Output the [x, y] coordinate of the center of the cell containing the given text.  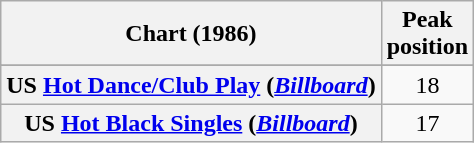
Peakposition [427, 34]
Chart (1986) [191, 34]
US Hot Dance/Club Play (Billboard) [191, 85]
18 [427, 85]
US Hot Black Singles (Billboard) [191, 123]
17 [427, 123]
